For the text-containing cell, return its midpoint in (X, Y) coordinate format. 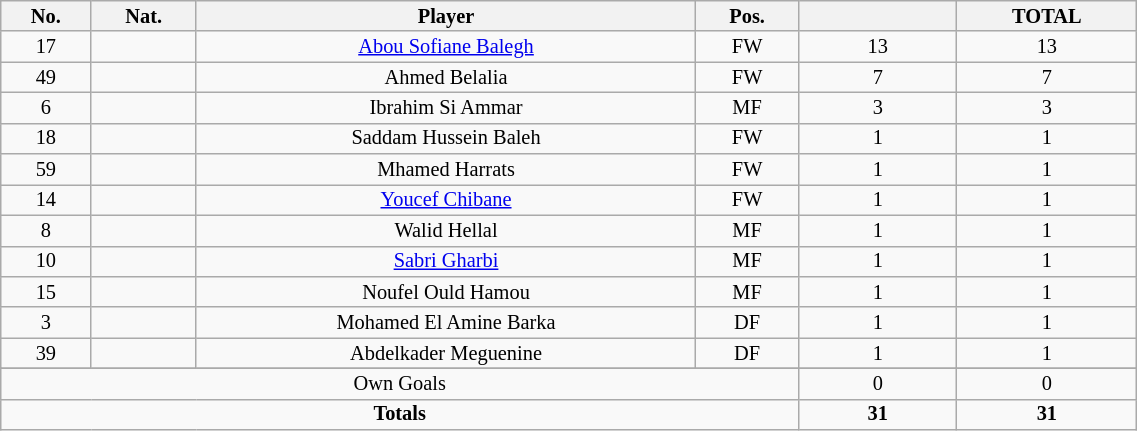
14 (46, 200)
49 (46, 78)
Mhamed Harrats (446, 170)
Nat. (144, 16)
6 (46, 108)
Own Goals (400, 384)
Abdelkader Meguenine (446, 354)
8 (46, 230)
Ahmed Belalia (446, 78)
10 (46, 262)
Totals (400, 414)
Sabri Gharbi (446, 262)
18 (46, 138)
Youcef Chibane (446, 200)
Saddam Hussein Baleh (446, 138)
TOTAL (1047, 16)
Player (446, 16)
39 (46, 354)
Ibrahim Si Ammar (446, 108)
Walid Hellal (446, 230)
59 (46, 170)
Noufel Ould Hamou (446, 292)
15 (46, 292)
Pos. (748, 16)
Abou Sofiane Balegh (446, 46)
17 (46, 46)
No. (46, 16)
Mohamed El Amine Barka (446, 322)
